Output the [x, y] coordinate of the center of the cell containing the given text.  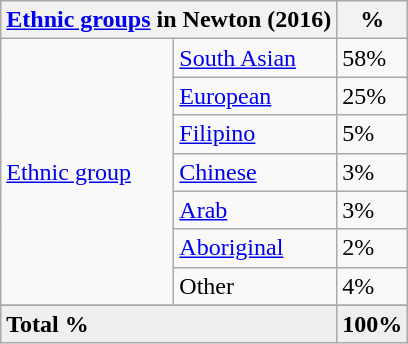
Arab [256, 210]
Ethnic group [88, 172]
Ethnic groups in Newton (2016) [169, 20]
% [372, 20]
South Asian [256, 58]
Chinese [256, 172]
100% [372, 324]
Other [256, 286]
2% [372, 248]
5% [372, 134]
Total % [169, 324]
25% [372, 96]
Aboriginal [256, 248]
European [256, 96]
58% [372, 58]
Filipino [256, 134]
4% [372, 286]
